Scan for the cell matching the given text and deliver its (x, y) coordinate at center. 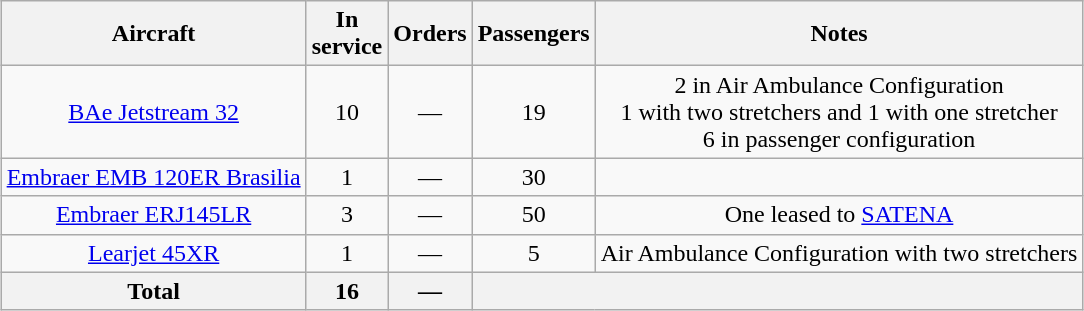
Air Ambulance Configuration with two stretchers (839, 253)
Embraer ERJ145LR (154, 215)
Embraer EMB 120ER Brasilia (154, 177)
16 (347, 291)
One leased to SATENA (839, 215)
10 (347, 112)
50 (534, 215)
Notes (839, 34)
Total (154, 291)
30 (534, 177)
Learjet 45XR (154, 253)
Aircraft (154, 34)
In service (347, 34)
19 (534, 112)
3 (347, 215)
Passengers (534, 34)
5 (534, 253)
2 in Air Ambulance Configuration 1 with two stretchers and 1 with one stretcher 6 in passenger configuration (839, 112)
BAe Jetstream 32 (154, 112)
Orders (430, 34)
